Return [x, y] of the center of cell containing provided text 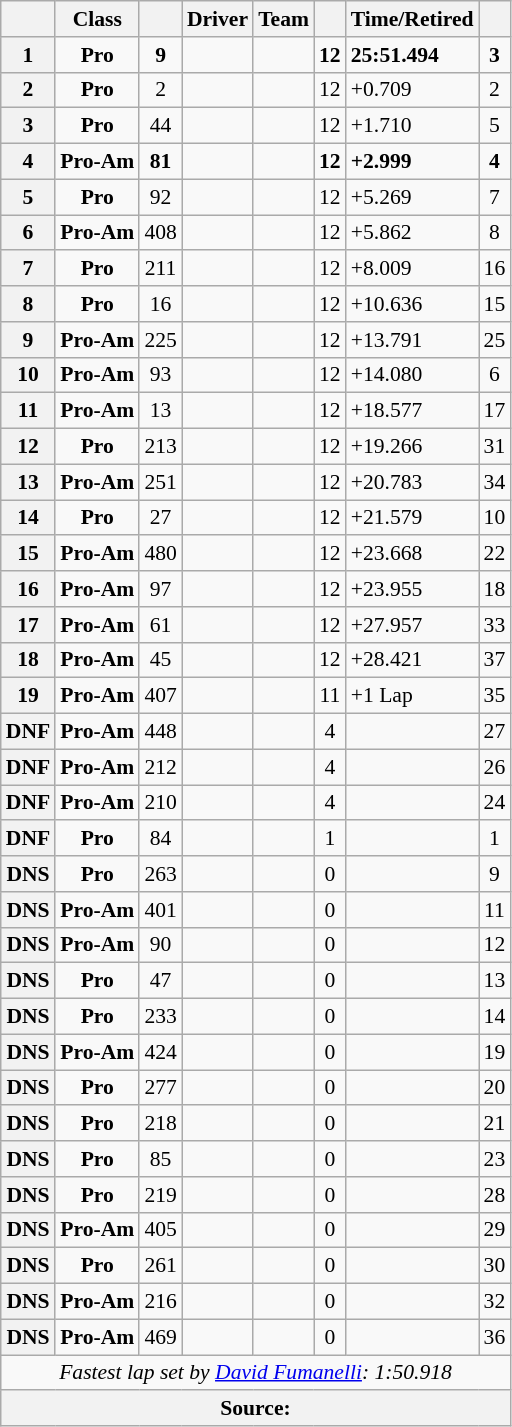
+0.709 [412, 90]
92 [160, 197]
233 [160, 1017]
225 [160, 340]
405 [160, 1230]
+20.783 [412, 482]
407 [160, 696]
Time/Retired [412, 19]
30 [495, 1266]
+13.791 [412, 340]
480 [160, 554]
+5.269 [412, 197]
+28.421 [412, 660]
263 [160, 874]
90 [160, 945]
219 [160, 1195]
84 [160, 839]
25 [495, 340]
+2.999 [412, 162]
Driver [218, 19]
+5.862 [412, 233]
25:51.494 [412, 55]
+18.577 [412, 411]
261 [160, 1266]
31 [495, 447]
251 [160, 482]
97 [160, 589]
+10.636 [412, 304]
+1.710 [412, 126]
32 [495, 1302]
37 [495, 660]
20 [495, 1088]
35 [495, 696]
34 [495, 482]
29 [495, 1230]
28 [495, 1195]
22 [495, 554]
+23.955 [412, 589]
Class [97, 19]
44 [160, 126]
+8.009 [412, 269]
213 [160, 447]
210 [160, 803]
+14.080 [412, 375]
85 [160, 1159]
23 [495, 1159]
Source: [256, 1409]
+19.266 [412, 447]
424 [160, 1052]
47 [160, 981]
+27.957 [412, 625]
469 [160, 1337]
+23.668 [412, 554]
81 [160, 162]
218 [160, 1124]
212 [160, 767]
408 [160, 233]
+1 Lap [412, 696]
216 [160, 1302]
33 [495, 625]
Fastest lap set by David Fumanelli: 1:50.918 [256, 1373]
21 [495, 1124]
36 [495, 1337]
45 [160, 660]
Team [284, 19]
401 [160, 910]
+21.579 [412, 518]
93 [160, 375]
26 [495, 767]
211 [160, 269]
24 [495, 803]
448 [160, 732]
277 [160, 1088]
61 [160, 625]
